Find where the given text appears and provide that cell's center as [X, Y] coordinate. 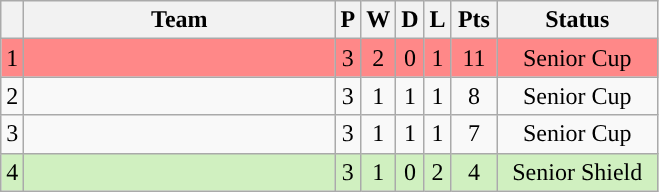
P [348, 20]
11 [474, 58]
Pts [474, 20]
Team [180, 20]
L [438, 20]
8 [474, 96]
Senior Shield [578, 172]
D [410, 20]
7 [474, 134]
W [378, 20]
Status [578, 20]
